For the text-containing cell, return its midpoint in (X, Y) coordinate format. 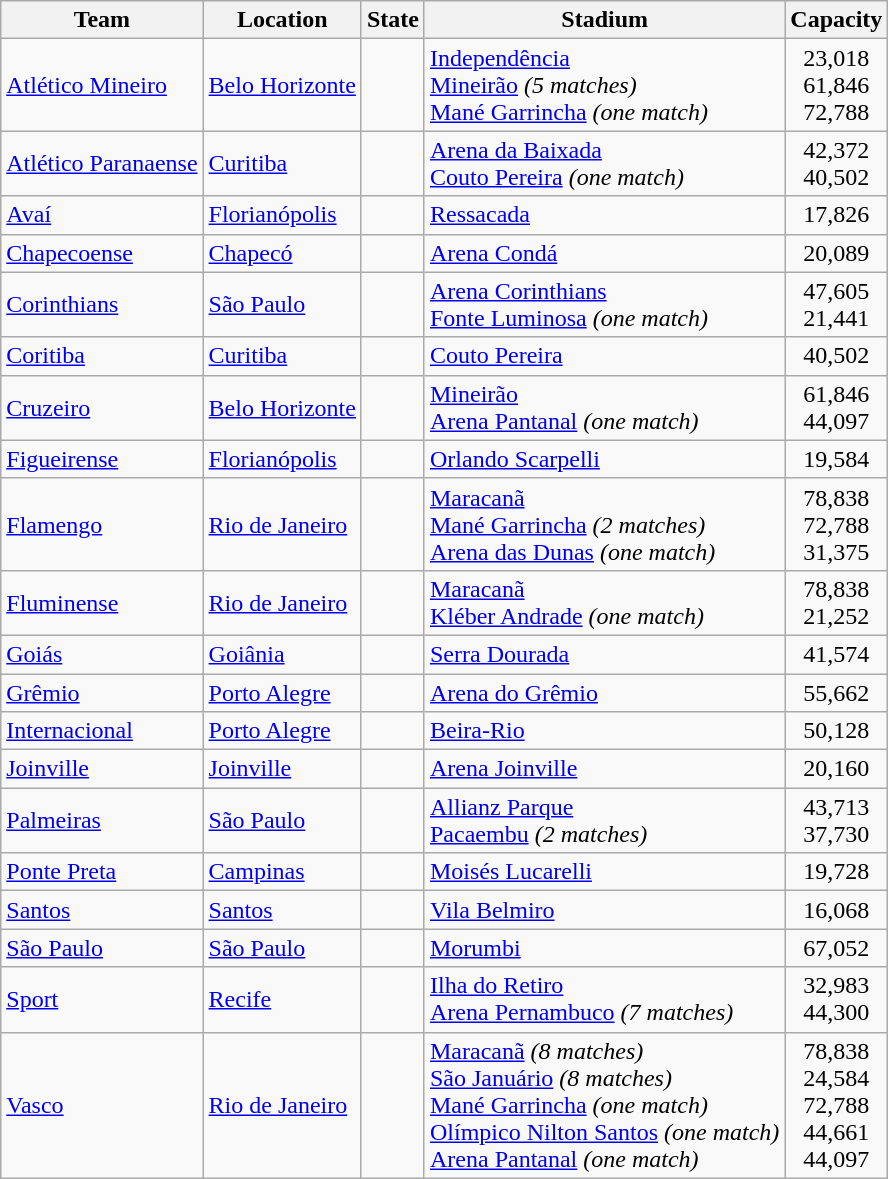
Arena Joinville (604, 769)
Campinas (282, 872)
Serra Dourada (604, 654)
Maracanã Mané Garrincha (2 matches) Arena das Dunas (one match) (604, 524)
17,826 (836, 215)
78,838 72,788 31,375 (836, 524)
Chapecó (282, 253)
Stadium (604, 20)
Arena do Grêmio (604, 693)
Flamengo (102, 524)
61,846 44,097 (836, 408)
State (392, 20)
Allianz Parque Pacaembu (2 matches) (604, 820)
19,728 (836, 872)
Goiânia (282, 654)
55,662 (836, 693)
43,713 37,730 (836, 820)
67,052 (836, 948)
Vasco (102, 1105)
Vila Belmiro (604, 910)
Team (102, 20)
Goiás (102, 654)
Arena Condá (604, 253)
Internacional (102, 731)
Capacity (836, 20)
20,089 (836, 253)
Sport (102, 1000)
Coritiba (102, 356)
19,584 (836, 459)
Ressacada (604, 215)
Maracanã (8 matches) São Januário (8 matches) Mané Garrincha (one match) Olímpico Nilton Santos (one match) Arena Pantanal (one match) (604, 1105)
Ponte Preta (102, 872)
42,372 40,502 (836, 164)
40,502 (836, 356)
Mineirão Arena Pantanal (one match) (604, 408)
Recife (282, 1000)
16,068 (836, 910)
Couto Pereira (604, 356)
Maracanã Kléber Andrade (one match) (604, 602)
Independência Mineirão (5 matches) Mané Garrincha (one match) (604, 85)
Chapecoense (102, 253)
Palmeiras (102, 820)
78,838 21,252 (836, 602)
23,018 61,846 72,788 (836, 85)
Location (282, 20)
78,838 24,584 72,788 44,661 44,097 (836, 1105)
Atlético Mineiro (102, 85)
Fluminense (102, 602)
Arena Corinthians Fonte Luminosa (one match) (604, 304)
Cruzeiro (102, 408)
Moisés Lucarelli (604, 872)
Ilha do Retiro Arena Pernambuco (7 matches) (604, 1000)
Avaí (102, 215)
Corinthians (102, 304)
Figueirense (102, 459)
50,128 (836, 731)
Morumbi (604, 948)
20,160 (836, 769)
Atlético Paranaense (102, 164)
32,983 44,300 (836, 1000)
Orlando Scarpelli (604, 459)
47,605 21,441 (836, 304)
Grêmio (102, 693)
Arena da Baixada Couto Pereira (one match) (604, 164)
Beira-Rio (604, 731)
41,574 (836, 654)
